For the text-containing cell, return its midpoint in (x, y) coordinate format. 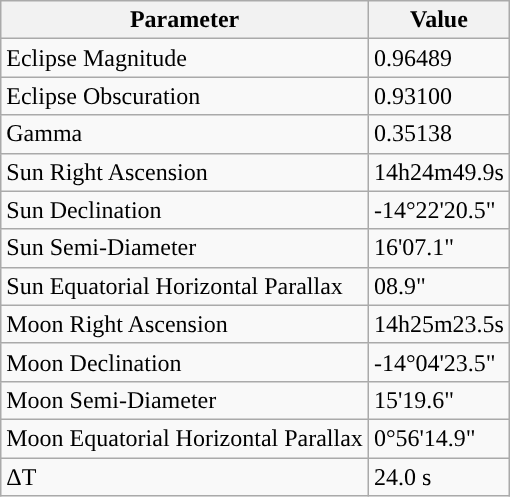
Parameter (185, 20)
08.9" (438, 286)
Sun Declination (185, 210)
Sun Semi-Diameter (185, 248)
-14°04'23.5" (438, 362)
-14°22'20.5" (438, 210)
Sun Equatorial Horizontal Parallax (185, 286)
Moon Declination (185, 362)
Eclipse Magnitude (185, 58)
0.35138 (438, 134)
Moon Semi-Diameter (185, 400)
16'07.1" (438, 248)
14h24m49.9s (438, 172)
0.93100 (438, 96)
14h25m23.5s (438, 324)
0.96489 (438, 58)
Sun Right Ascension (185, 172)
Moon Equatorial Horizontal Parallax (185, 438)
0°56'14.9" (438, 438)
ΔT (185, 477)
Value (438, 20)
15'19.6" (438, 400)
Moon Right Ascension (185, 324)
24.0 s (438, 477)
Gamma (185, 134)
Eclipse Obscuration (185, 96)
